Scan for the cell matching the given text and deliver its [x, y] coordinate at center. 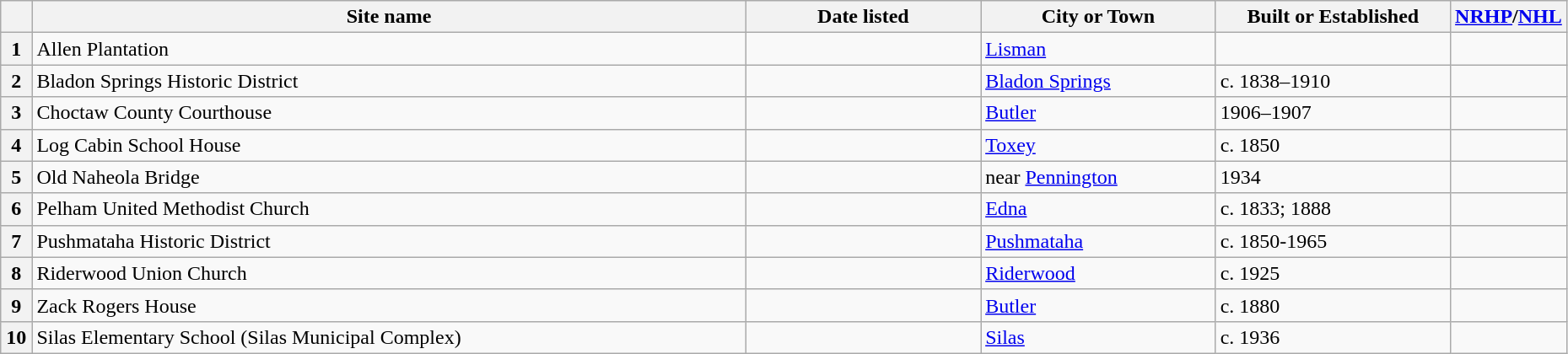
Allen Plantation [389, 49]
Date listed [863, 17]
Edna [1098, 209]
Silas Elementary School (Silas Municipal Complex) [389, 337]
c. 1850 [1333, 145]
c. 1833; 1888 [1333, 209]
c. 1880 [1333, 305]
4 [17, 145]
10 [17, 337]
Toxey [1098, 145]
1906–1907 [1333, 113]
Pushmataha Historic District [389, 241]
near Pennington [1098, 177]
Riderwood Union Church [389, 273]
Pelham United Methodist Church [389, 209]
Lisman [1098, 49]
c. 1850-1965 [1333, 241]
Built or Established [1333, 17]
Zack Rogers House [389, 305]
Riderwood [1098, 273]
3 [17, 113]
c. 1936 [1333, 337]
Pushmataha [1098, 241]
c. 1925 [1333, 273]
Log Cabin School House [389, 145]
5 [17, 177]
c. 1838–1910 [1333, 81]
9 [17, 305]
Silas [1098, 337]
City or Town [1098, 17]
Site name [389, 17]
Old Naheola Bridge [389, 177]
6 [17, 209]
1934 [1333, 177]
Bladon Springs Historic District [389, 81]
8 [17, 273]
2 [17, 81]
NRHP/NHL [1509, 17]
Bladon Springs [1098, 81]
Choctaw County Courthouse [389, 113]
7 [17, 241]
1 [17, 49]
